For the text-containing cell, return its midpoint in (x, y) coordinate format. 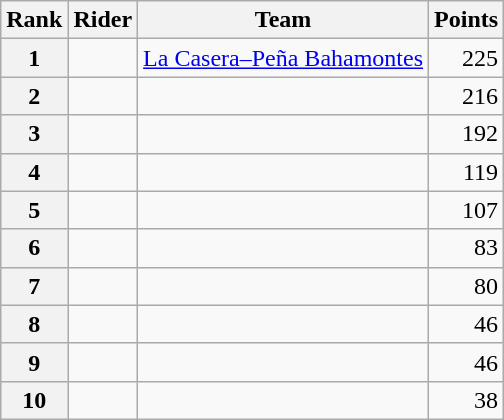
80 (466, 286)
119 (466, 172)
8 (34, 324)
4 (34, 172)
Team (284, 20)
3 (34, 134)
225 (466, 58)
7 (34, 286)
38 (466, 400)
9 (34, 362)
83 (466, 248)
La Casera–Peña Bahamontes (284, 58)
107 (466, 210)
Points (466, 20)
Rider (103, 20)
5 (34, 210)
6 (34, 248)
1 (34, 58)
192 (466, 134)
2 (34, 96)
Rank (34, 20)
216 (466, 96)
10 (34, 400)
